Return the (X, Y) coordinate for the center point of the cell that contains the specified text.  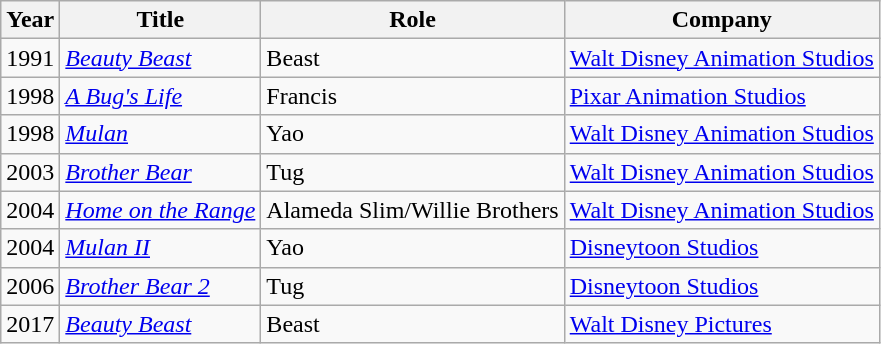
Brother Bear (160, 172)
Mulan II (160, 248)
2006 (30, 286)
1991 (30, 58)
Year (30, 20)
A Bug's Life (160, 96)
Walt Disney Pictures (722, 324)
Francis (412, 96)
Mulan (160, 134)
Company (722, 20)
Home on the Range (160, 210)
Brother Bear 2 (160, 286)
Alameda Slim/Willie Brothers (412, 210)
Title (160, 20)
2003 (30, 172)
Role (412, 20)
2017 (30, 324)
Pixar Animation Studios (722, 96)
